Extract the [x, y] coordinate from the center of the cell holding the provided text.  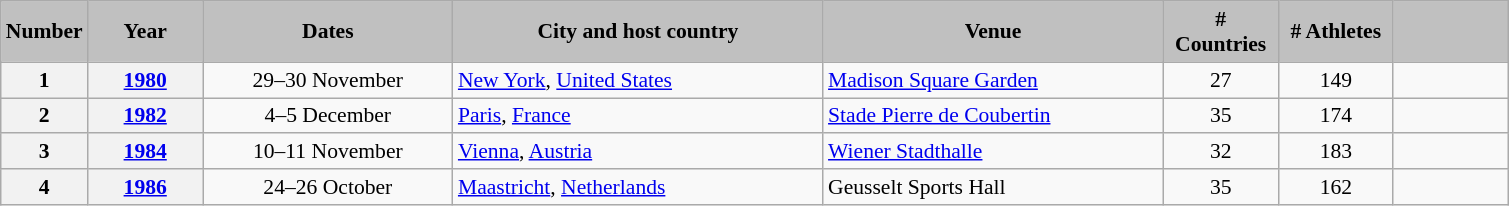
Wiener Stadthalle [993, 152]
Number [44, 32]
1 [44, 80]
10–11 November [328, 152]
# Countries [1220, 32]
3 [44, 152]
4–5 December [328, 116]
2 [44, 116]
Paris, France [638, 116]
183 [1336, 152]
4 [44, 187]
1980 [146, 80]
New York, United States [638, 80]
32 [1220, 152]
City and host country [638, 32]
24–26 October [328, 187]
Year [146, 32]
Geusselt Sports Hall [993, 187]
27 [1220, 80]
Stade Pierre de Coubertin [993, 116]
1982 [146, 116]
1984 [146, 152]
# Athletes [1336, 32]
Venue [993, 32]
1986 [146, 187]
Madison Square Garden [993, 80]
Dates [328, 32]
174 [1336, 116]
Vienna, Austria [638, 152]
29–30 November [328, 80]
162 [1336, 187]
149 [1336, 80]
Maastricht, Netherlands [638, 187]
